Output the [X, Y] coordinate of the center of the cell containing the given text.  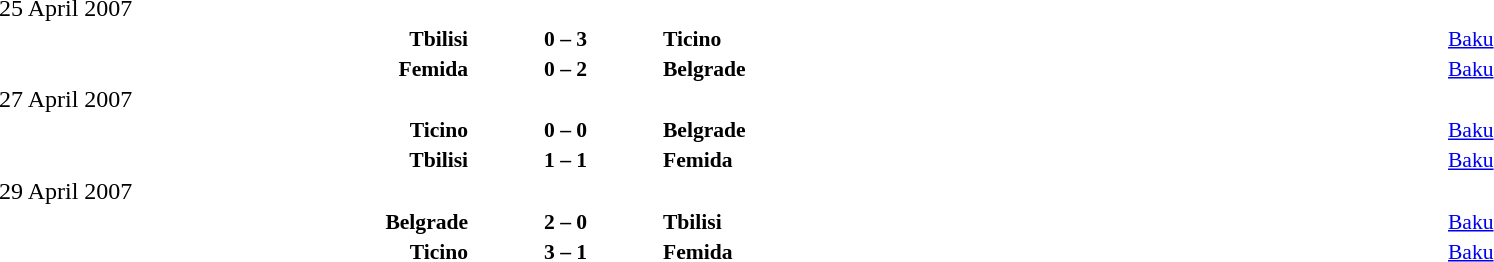
0 – 3 [566, 38]
Ticino [1053, 38]
0 – 2 [566, 68]
2 – 0 [566, 222]
0 – 0 [566, 130]
Femida [1053, 160]
Tbilisi [1053, 222]
1 – 1 [566, 160]
